Determine the [x, y] coordinate at the center of the cell enclosing the given text.  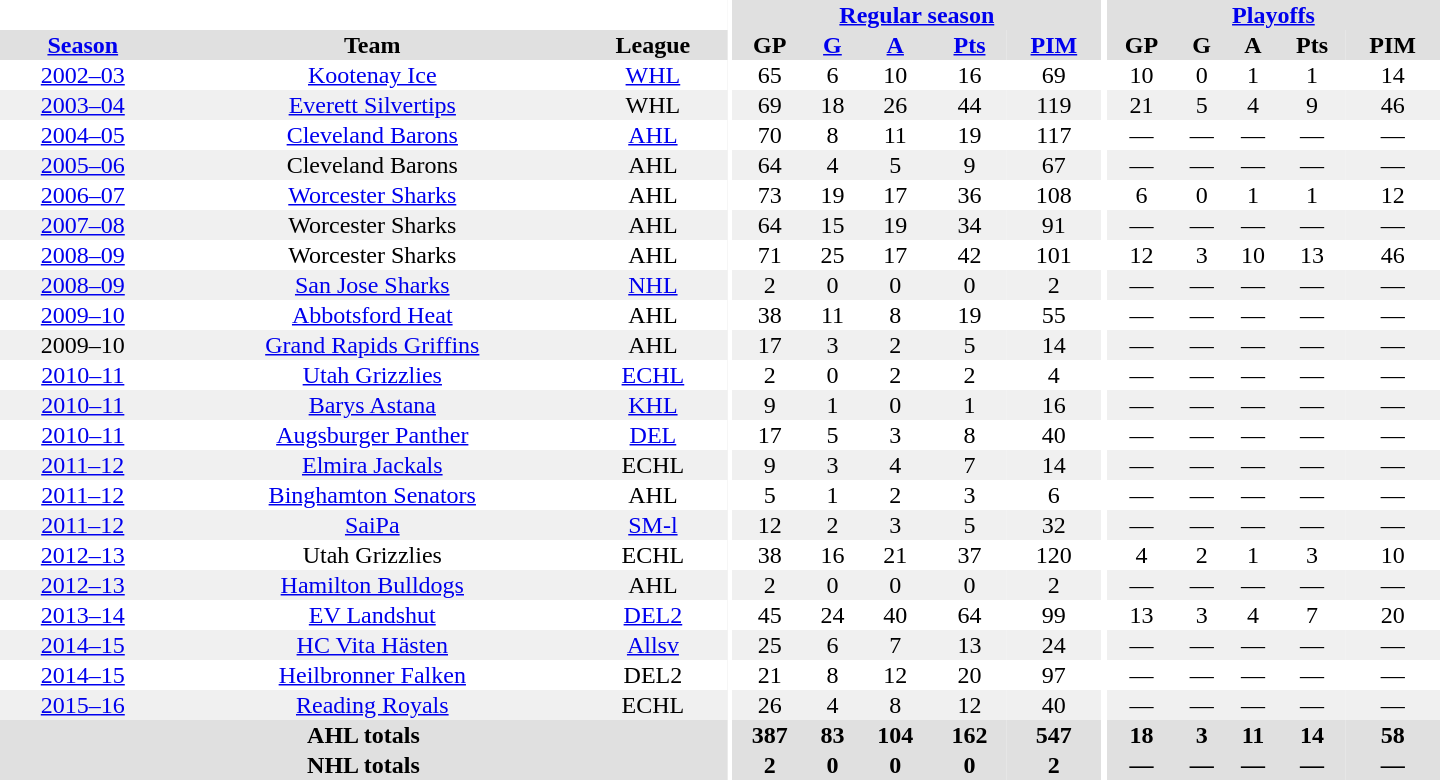
Team [372, 45]
70 [770, 135]
2004–05 [83, 135]
HC Vita Hästen [372, 645]
AHL totals [364, 735]
99 [1054, 615]
Everett Silvertips [372, 105]
120 [1054, 555]
2013–14 [83, 615]
44 [969, 105]
SM-l [653, 525]
58 [1392, 735]
117 [1054, 135]
71 [770, 255]
Kootenay Ice [372, 75]
Abbotsford Heat [372, 315]
2007–08 [83, 225]
Grand Rapids Griffins [372, 345]
34 [969, 225]
KHL [653, 405]
15 [832, 225]
SaiPa [372, 525]
Augsburger Panther [372, 435]
2015–16 [83, 705]
Season [83, 45]
Allsv [653, 645]
42 [969, 255]
Heilbronner Falken [372, 675]
Hamilton Bulldogs [372, 585]
104 [895, 735]
NHL totals [364, 765]
DEL [653, 435]
2006–07 [83, 195]
2003–04 [83, 105]
EV Landshut [372, 615]
36 [969, 195]
2005–06 [83, 165]
108 [1054, 195]
2002–03 [83, 75]
101 [1054, 255]
Binghamton Senators [372, 495]
League [653, 45]
Barys Astana [372, 405]
73 [770, 195]
162 [969, 735]
45 [770, 615]
91 [1054, 225]
387 [770, 735]
65 [770, 75]
Elmira Jackals [372, 465]
83 [832, 735]
Playoffs [1274, 15]
32 [1054, 525]
San Jose Sharks [372, 285]
37 [969, 555]
119 [1054, 105]
67 [1054, 165]
97 [1054, 675]
NHL [653, 285]
55 [1054, 315]
Regular season [918, 15]
547 [1054, 735]
Reading Royals [372, 705]
